Identify which cell holds the provided text, then report its [X, Y] central coordinate. 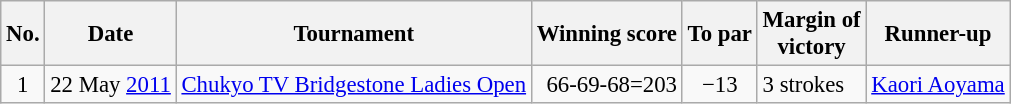
3 strokes [812, 85]
Tournament [354, 34]
No. [23, 34]
To par [720, 34]
Date [110, 34]
Runner-up [938, 34]
Margin ofvictory [812, 34]
Winning score [606, 34]
66-69-68=203 [606, 85]
Chukyo TV Bridgestone Ladies Open [354, 85]
1 [23, 85]
−13 [720, 85]
Kaori Aoyama [938, 85]
22 May 2011 [110, 85]
